Extract the (x, y) coordinate from the center of the cell holding the provided text.  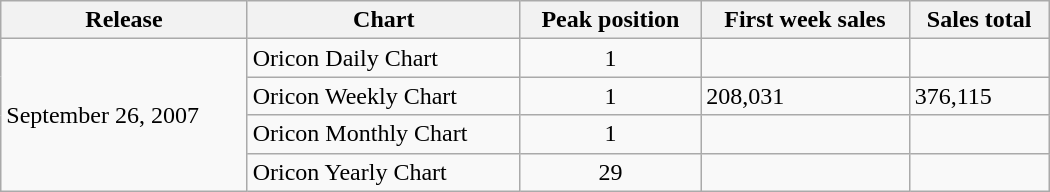
Oricon Weekly Chart (384, 96)
29 (610, 172)
Peak position (610, 20)
Oricon Yearly Chart (384, 172)
Oricon Daily Chart (384, 58)
208,031 (806, 96)
Release (124, 20)
Sales total (979, 20)
September 26, 2007 (124, 115)
376,115 (979, 96)
First week sales (806, 20)
Oricon Monthly Chart (384, 134)
Chart (384, 20)
